Provide the (X, Y) coordinate of the cell's center where the given text is located.  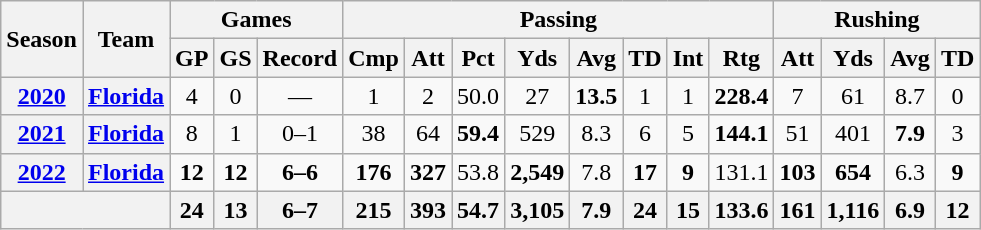
2022 (42, 172)
8.3 (596, 134)
529 (538, 134)
2 (428, 96)
Int (688, 58)
54.7 (478, 210)
6.3 (910, 172)
Rushing (877, 20)
Pct (478, 58)
4 (192, 96)
Season (42, 39)
144.1 (742, 134)
654 (853, 172)
2020 (42, 96)
393 (428, 210)
59.4 (478, 134)
2,549 (538, 172)
13.5 (596, 96)
103 (798, 172)
131.1 (742, 172)
5 (688, 134)
Cmp (374, 58)
1,116 (853, 210)
161 (798, 210)
327 (428, 172)
0–1 (300, 134)
13 (236, 210)
Passing (558, 20)
6–7 (300, 210)
6.9 (910, 210)
GP (192, 58)
50.0 (478, 96)
7 (798, 96)
3,105 (538, 210)
Rtg (742, 58)
61 (853, 96)
27 (538, 96)
53.8 (478, 172)
Team (126, 39)
8.7 (910, 96)
8 (192, 134)
133.6 (742, 210)
15 (688, 210)
64 (428, 134)
Games (256, 20)
38 (374, 134)
401 (853, 134)
Record (300, 58)
51 (798, 134)
17 (645, 172)
3 (957, 134)
6 (645, 134)
228.4 (742, 96)
215 (374, 210)
7.8 (596, 172)
— (300, 96)
176 (374, 172)
GS (236, 58)
2021 (42, 134)
6–6 (300, 172)
